Determine the [x, y] coordinate at the center of the cell enclosing the given text.  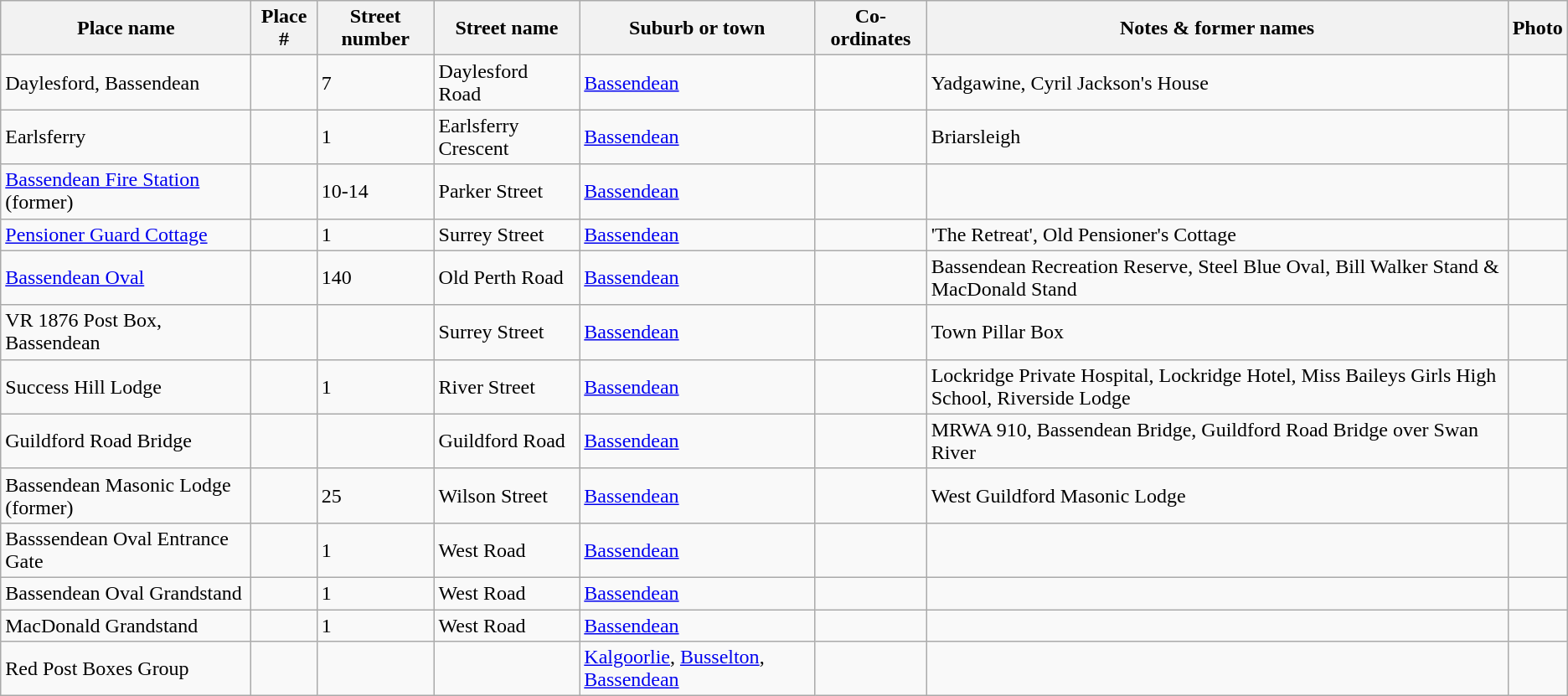
Guildford Road [507, 441]
Pensioner Guard Cottage [126, 235]
River Street [507, 387]
Street number [375, 28]
Bassendean Recreation Reserve, Steel Blue Oval, Bill Walker Stand & MacDonald Stand [1217, 278]
25 [375, 496]
Bassendean Oval [126, 278]
Bassendean Fire Station (former) [126, 191]
Guildford Road Bridge [126, 441]
Lockridge Private Hospital, Lockridge Hotel, Miss Baileys Girls High School, Riverside Lodge [1217, 387]
10-14 [375, 191]
Earlsferry [126, 137]
Red Post Boxes Group [126, 668]
7 [375, 82]
Wilson Street [507, 496]
MacDonald Grandstand [126, 626]
Daylesford Road [507, 82]
Briarsleigh [1217, 137]
Town Pillar Box [1217, 332]
Notes & former names [1217, 28]
Place # [284, 28]
MRWA 910, Bassendean Bridge, Guildford Road Bridge over Swan River [1217, 441]
Basssendean Oval Entrance Gate [126, 549]
Daylesford, Bassendean [126, 82]
Bassendean Masonic Lodge (former) [126, 496]
Co-ordinates [871, 28]
Place name [126, 28]
Suburb or town [697, 28]
Photo [1538, 28]
West Guildford Masonic Lodge [1217, 496]
Bassendean Oval Grandstand [126, 593]
Kalgoorlie, Busselton, Bassendean [697, 668]
VR 1876 Post Box, Bassendean [126, 332]
Old Perth Road [507, 278]
Parker Street [507, 191]
Street name [507, 28]
Yadgawine, Cyril Jackson's House [1217, 82]
140 [375, 278]
'The Retreat', Old Pensioner's Cottage [1217, 235]
Earlsferry Crescent [507, 137]
Success Hill Lodge [126, 387]
